Capture the cell that displays the provided text and extract its (x, y) central coordinate. 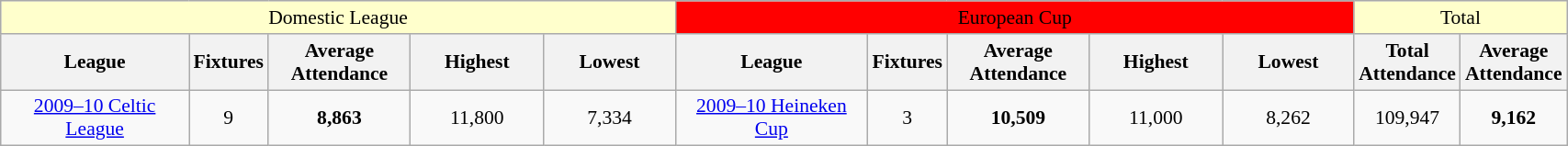
Domestic League (338, 17)
3 (907, 118)
Total (1461, 17)
8,863 (340, 118)
11,000 (1156, 118)
2009–10 Celtic League (96, 118)
9 (229, 118)
8,262 (1289, 118)
11,800 (478, 118)
European Cup (1014, 17)
2009–10 Heineken Cup (772, 118)
9,162 (1514, 118)
10,509 (1018, 118)
Total Attendance (1407, 62)
7,334 (610, 118)
109,947 (1407, 118)
